Return [X, Y] of the center of cell containing provided text 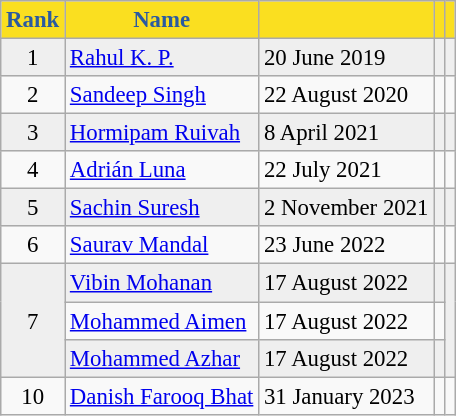
Saurav Mandal [162, 245]
Name [162, 20]
Rank [33, 20]
10 [33, 396]
6 [33, 245]
8 April 2021 [346, 133]
3 [33, 133]
Vibin Mohanan [162, 283]
22 August 2020 [346, 95]
20 June 2019 [346, 58]
Mohammed Aimen [162, 321]
Danish Farooq Bhat [162, 396]
Sachin Suresh [162, 208]
23 June 2022 [346, 245]
Adrián Luna [162, 170]
7 [33, 320]
Mohammed Azhar [162, 358]
Sandeep Singh [162, 95]
2 November 2021 [346, 208]
31 January 2023 [346, 396]
1 [33, 58]
5 [33, 208]
4 [33, 170]
22 July 2021 [346, 170]
Rahul K. P. [162, 58]
Hormipam Ruivah [162, 133]
2 [33, 95]
